Return the [X, Y] coordinate for the center point of the cell that contains the specified text.  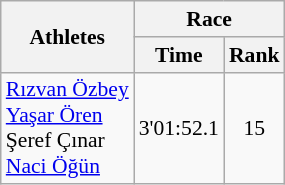
3'01:52.1 [179, 128]
Race [210, 19]
Time [179, 55]
15 [254, 128]
Rank [254, 55]
Athletes [68, 36]
Rızvan ÖzbeyYaşar ÖrenŞeref ÇınarNaci Öğün [68, 128]
